For the text-containing cell, return its midpoint in (x, y) coordinate format. 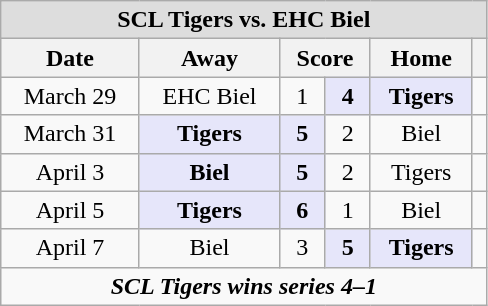
March 31 (70, 134)
3 (302, 248)
April 7 (70, 248)
EHC Biel (209, 96)
6 (302, 210)
Score (326, 58)
SCL Tigers wins series 4–1 (244, 286)
March 29 (70, 96)
Home (420, 58)
SCL Tigers vs. EHC Biel (244, 20)
Date (70, 58)
Away (209, 58)
April 3 (70, 172)
4 (348, 96)
April 5 (70, 210)
